Capture the cell that displays the provided text and extract its (x, y) central coordinate. 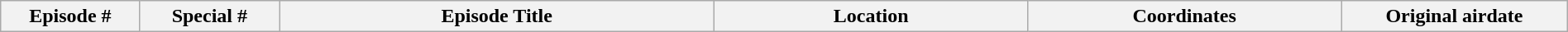
Episode Title (497, 16)
Location (872, 16)
Episode # (70, 16)
Special # (209, 16)
Coordinates (1184, 16)
Original airdate (1455, 16)
